Search for the cell housing the specified text and yield its (X, Y) center coordinate. 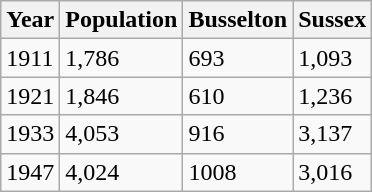
1933 (30, 134)
Population (122, 20)
3,137 (332, 134)
1947 (30, 172)
1,093 (332, 58)
4,053 (122, 134)
1,786 (122, 58)
4,024 (122, 172)
3,016 (332, 172)
1,236 (332, 96)
1911 (30, 58)
693 (238, 58)
Busselton (238, 20)
1,846 (122, 96)
Year (30, 20)
916 (238, 134)
1921 (30, 96)
Sussex (332, 20)
610 (238, 96)
1008 (238, 172)
